From the cell containing the given text, extract its center point as [X, Y] coordinate. 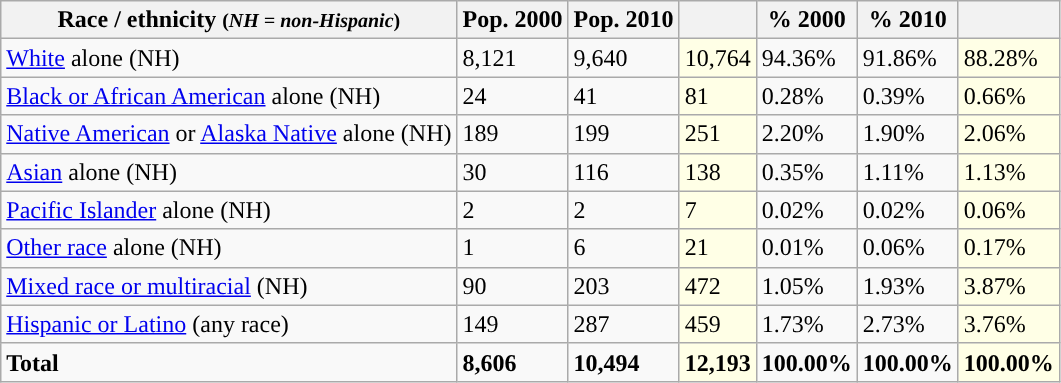
3.76% [1008, 324]
2.06% [1008, 134]
1.05% [806, 286]
21 [718, 248]
0.35% [806, 172]
0.01% [806, 248]
Asian alone (NH) [229, 172]
Pacific Islander alone (NH) [229, 210]
White alone (NH) [229, 58]
1.73% [806, 324]
2.20% [806, 134]
Pop. 2010 [624, 20]
116 [624, 172]
Total [229, 362]
Black or African American alone (NH) [229, 96]
91.86% [908, 58]
88.28% [1008, 58]
287 [624, 324]
8,121 [512, 58]
3.87% [1008, 286]
9,640 [624, 58]
81 [718, 96]
90 [512, 286]
1.13% [1008, 172]
8,606 [512, 362]
203 [624, 286]
6 [624, 248]
1.93% [908, 286]
Pop. 2000 [512, 20]
0.66% [1008, 96]
1.11% [908, 172]
2.73% [908, 324]
Native American or Alaska Native alone (NH) [229, 134]
0.39% [908, 96]
0.28% [806, 96]
251 [718, 134]
24 [512, 96]
1 [512, 248]
Hispanic or Latino (any race) [229, 324]
41 [624, 96]
% 2010 [908, 20]
138 [718, 172]
10,494 [624, 362]
472 [718, 286]
1.90% [908, 134]
0.17% [1008, 248]
% 2000 [806, 20]
30 [512, 172]
Other race alone (NH) [229, 248]
189 [512, 134]
Mixed race or multiracial (NH) [229, 286]
94.36% [806, 58]
7 [718, 210]
Race / ethnicity (NH = non-Hispanic) [229, 20]
459 [718, 324]
149 [512, 324]
10,764 [718, 58]
12,193 [718, 362]
199 [624, 134]
